Capture the cell that displays the provided text and extract its (x, y) central coordinate. 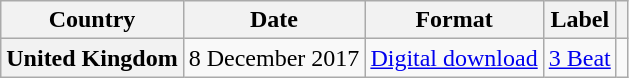
8 December 2017 (274, 58)
Format (454, 20)
3 Beat (580, 58)
Digital download (454, 58)
United Kingdom (92, 58)
Label (580, 20)
Country (92, 20)
Date (274, 20)
